Find where the given text appears and provide that cell's center as [X, Y] coordinate. 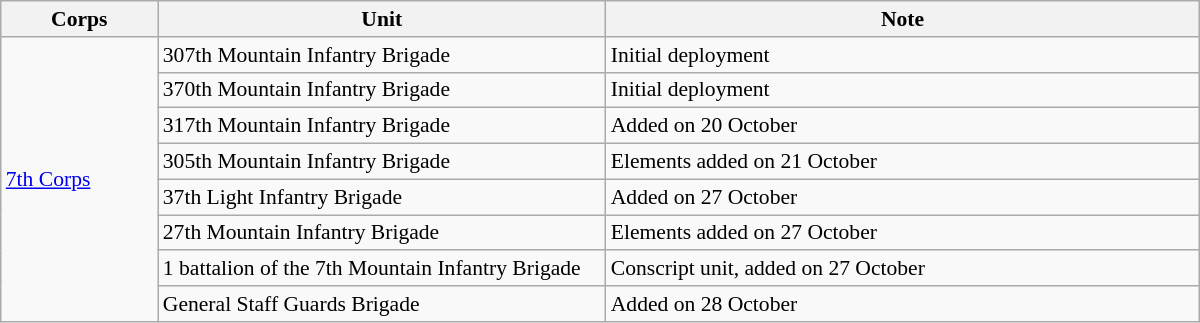
7th Corps [80, 180]
37th Light Infantry Brigade [382, 197]
307th Mountain Infantry Brigade [382, 55]
Added on 20 October [903, 126]
Conscript unit, added on 27 October [903, 269]
Unit [382, 19]
305th Mountain Infantry Brigade [382, 162]
27th Mountain Infantry Brigade [382, 233]
317th Mountain Infantry Brigade [382, 126]
General Staff Guards Brigade [382, 304]
Elements added on 21 October [903, 162]
1 battalion of the 7th Mountain Infantry Brigade [382, 269]
Elements added on 27 October [903, 233]
Corps [80, 19]
Added on 28 October [903, 304]
Note [903, 19]
Added on 27 October [903, 197]
370th Mountain Infantry Brigade [382, 90]
